Pinpoint the cell where the given text exists, returning its [X, Y] midpoint coordinate. 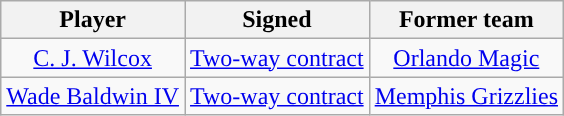
Player [93, 20]
Memphis Grizzlies [466, 96]
Wade Baldwin IV [93, 96]
Former team [466, 20]
Orlando Magic [466, 58]
Signed [276, 20]
C. J. Wilcox [93, 58]
